For the text-containing cell, return its midpoint in [x, y] coordinate format. 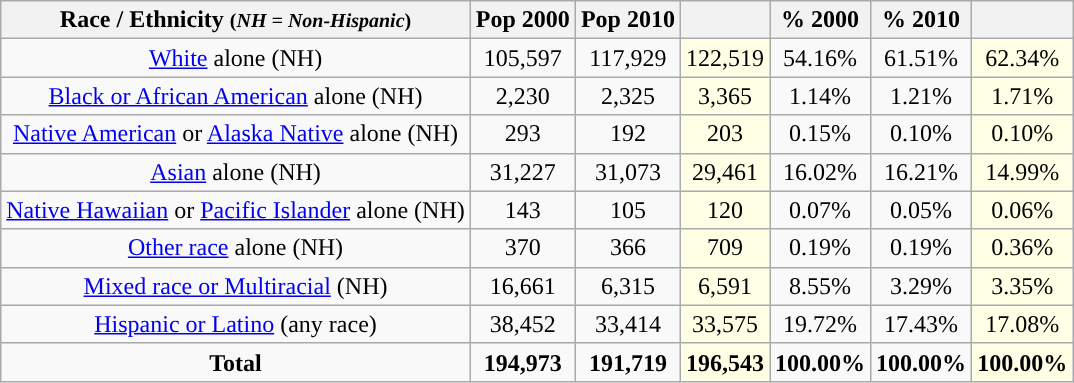
143 [522, 210]
117,929 [628, 58]
29,461 [724, 172]
0.07% [820, 210]
54.16% [820, 58]
Total [236, 362]
203 [724, 134]
0.06% [1022, 210]
16.02% [820, 172]
17.43% [922, 324]
8.55% [820, 286]
Mixed race or Multiracial (NH) [236, 286]
105 [628, 210]
2,325 [628, 96]
1.71% [1022, 96]
19.72% [820, 324]
Other race alone (NH) [236, 248]
6,315 [628, 286]
17.08% [1022, 324]
33,575 [724, 324]
1.14% [820, 96]
33,414 [628, 324]
% 2000 [820, 20]
White alone (NH) [236, 58]
3.35% [1022, 286]
16,661 [522, 286]
31,073 [628, 172]
Native Hawaiian or Pacific Islander alone (NH) [236, 210]
14.99% [1022, 172]
122,519 [724, 58]
105,597 [522, 58]
0.36% [1022, 248]
Black or African American alone (NH) [236, 96]
Race / Ethnicity (NH = Non-Hispanic) [236, 20]
370 [522, 248]
0.05% [922, 210]
16.21% [922, 172]
Asian alone (NH) [236, 172]
61.51% [922, 58]
120 [724, 210]
62.34% [1022, 58]
196,543 [724, 362]
31,227 [522, 172]
6,591 [724, 286]
Native American or Alaska Native alone (NH) [236, 134]
191,719 [628, 362]
38,452 [522, 324]
293 [522, 134]
366 [628, 248]
% 2010 [922, 20]
1.21% [922, 96]
Hispanic or Latino (any race) [236, 324]
Pop 2000 [522, 20]
2,230 [522, 96]
194,973 [522, 362]
3.29% [922, 286]
709 [724, 248]
3,365 [724, 96]
0.15% [820, 134]
192 [628, 134]
Pop 2010 [628, 20]
